Extract the [X, Y] coordinate from the center of the cell holding the provided text.  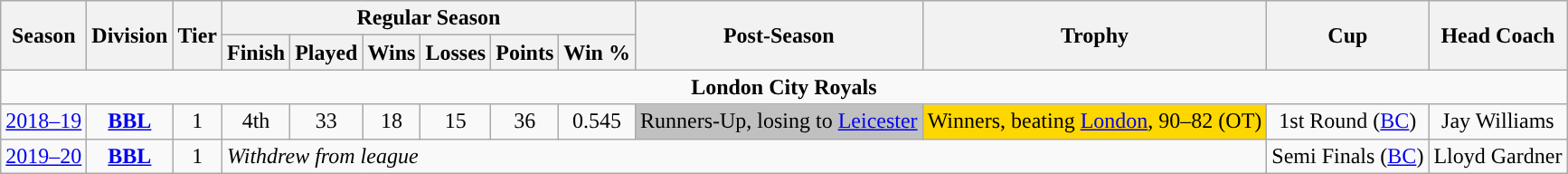
0.545 [597, 121]
Trophy [1094, 35]
Losses [456, 53]
2018–19 [43, 121]
Win % [597, 53]
Post-Season [779, 35]
Played [326, 53]
36 [524, 121]
Withdrew from league [745, 156]
Head Coach [1497, 35]
15 [456, 121]
18 [392, 121]
Tier [197, 35]
2019–20 [43, 156]
4th [257, 121]
Semi Finals (BC) [1347, 156]
Season [43, 35]
Wins [392, 53]
33 [326, 121]
London City Royals [784, 87]
Winners, beating London, 90–82 (OT) [1094, 121]
Finish [257, 53]
Runners-Up, losing to Leicester [779, 121]
Lloyd Gardner [1497, 156]
Cup [1347, 35]
Regular Season [429, 18]
Division [130, 35]
Jay Williams [1497, 121]
1st Round (BC) [1347, 121]
Points [524, 53]
